Capture the cell that displays the provided text and extract its [X, Y] central coordinate. 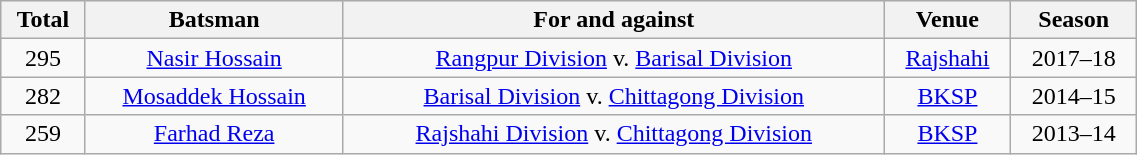
295 [43, 58]
Venue [947, 20]
Rajshahi Division v. Chittagong Division [614, 134]
Rajshahi [947, 58]
Farhad Reza [214, 134]
For and against [614, 20]
259 [43, 134]
Nasir Hossain [214, 58]
2013–14 [1074, 134]
Barisal Division v. Chittagong Division [614, 96]
Rangpur Division v. Barisal Division [614, 58]
Season [1074, 20]
Batsman [214, 20]
2017–18 [1074, 58]
Mosaddek Hossain [214, 96]
282 [43, 96]
2014–15 [1074, 96]
Total [43, 20]
